Find where the given text appears and provide that cell's center as [x, y] coordinate. 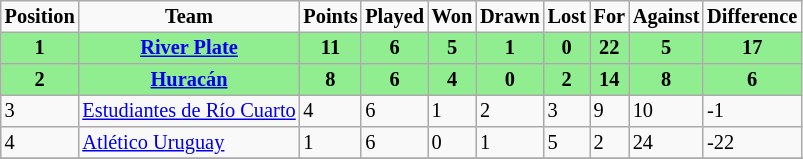
Difference [752, 17]
Won [452, 17]
Drawn [510, 17]
11 [331, 48]
Played [394, 17]
River Plate [188, 48]
Points [331, 17]
For [610, 17]
9 [610, 111]
Lost [567, 17]
-1 [752, 111]
14 [610, 80]
Atlético Uruguay [188, 143]
17 [752, 48]
Position [40, 17]
Estudiantes de Río Cuarto [188, 111]
Against [666, 17]
22 [610, 48]
Huracán [188, 80]
24 [666, 143]
10 [666, 111]
Team [188, 17]
-22 [752, 143]
